Capture the cell that displays the provided text and extract its (X, Y) central coordinate. 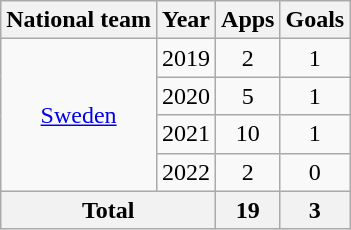
2019 (186, 58)
0 (315, 172)
5 (248, 96)
Sweden (79, 115)
Apps (248, 20)
Total (108, 210)
Goals (315, 20)
2021 (186, 134)
3 (315, 210)
National team (79, 20)
2020 (186, 96)
Year (186, 20)
19 (248, 210)
10 (248, 134)
2022 (186, 172)
